From the cell containing the given text, extract its center point as (x, y) coordinate. 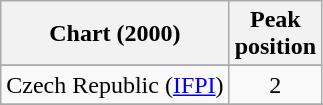
Czech Republic (IFPI) (115, 85)
Peakposition (275, 34)
2 (275, 85)
Chart (2000) (115, 34)
